For the text-containing cell, return its midpoint in (x, y) coordinate format. 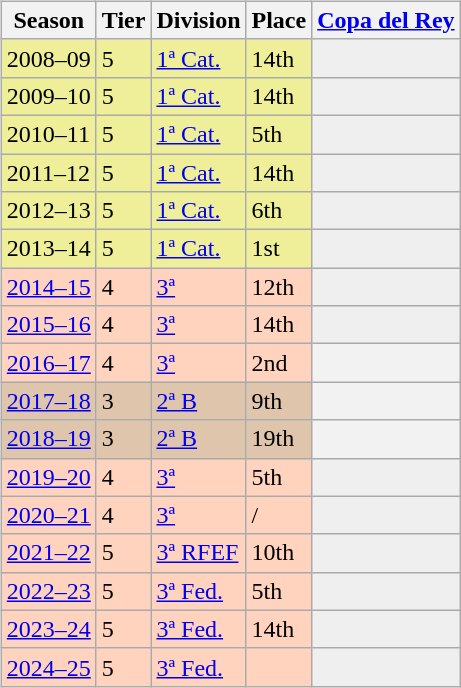
10th (279, 553)
2008–09 (48, 58)
2020–21 (48, 515)
2013–14 (48, 249)
2014–15 (48, 287)
2010–11 (48, 134)
2012–13 (48, 211)
2018–19 (48, 439)
2021–22 (48, 553)
3ª RFEF (198, 553)
Place (279, 20)
2024–25 (48, 667)
9th (279, 401)
Tier (124, 20)
2009–10 (48, 96)
1st (279, 249)
/ (279, 515)
2016–17 (48, 363)
Division (198, 20)
2019–20 (48, 477)
12th (279, 287)
2023–24 (48, 629)
Season (48, 20)
2011–12 (48, 173)
2nd (279, 363)
2017–18 (48, 401)
19th (279, 439)
6th (279, 211)
2015–16 (48, 325)
Copa del Rey (386, 20)
2022–23 (48, 591)
